Locate the cell with the specified text and output its [X, Y] center coordinate. 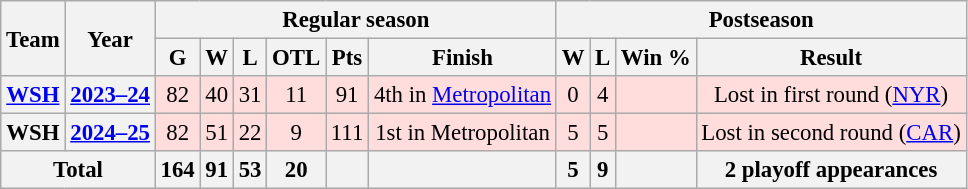
Regular season [356, 20]
2023–24 [110, 95]
Finish [463, 58]
Lost in second round (CAR) [831, 133]
G [178, 58]
164 [178, 170]
Team [33, 38]
Result [831, 58]
Year [110, 38]
Postseason [761, 20]
20 [296, 170]
2 playoff appearances [831, 170]
53 [250, 170]
11 [296, 95]
4th in Metropolitan [463, 95]
51 [216, 133]
31 [250, 95]
2024–25 [110, 133]
4 [603, 95]
Total [78, 170]
111 [348, 133]
Pts [348, 58]
40 [216, 95]
OTL [296, 58]
0 [572, 95]
Lost in first round (NYR) [831, 95]
1st in Metropolitan [463, 133]
22 [250, 133]
Win % [656, 58]
